Locate the cell with the specified text and output its [X, Y] center coordinate. 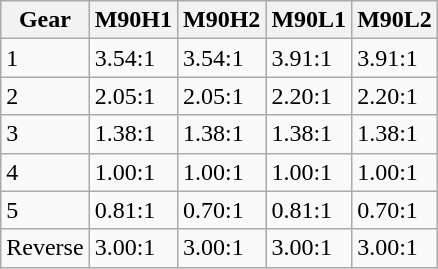
M90H1 [133, 20]
3 [45, 134]
1 [45, 58]
Reverse [45, 248]
M90L1 [309, 20]
5 [45, 210]
Gear [45, 20]
M90L2 [395, 20]
4 [45, 172]
2 [45, 96]
M90H2 [221, 20]
